Detect which cell encompasses the target text, then output its (X, Y) center coordinate. 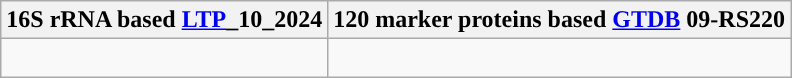
120 marker proteins based GTDB 09-RS220 (560, 20)
16S rRNA based LTP_10_2024 (164, 20)
